Return [X, Y] of the center of cell containing provided text 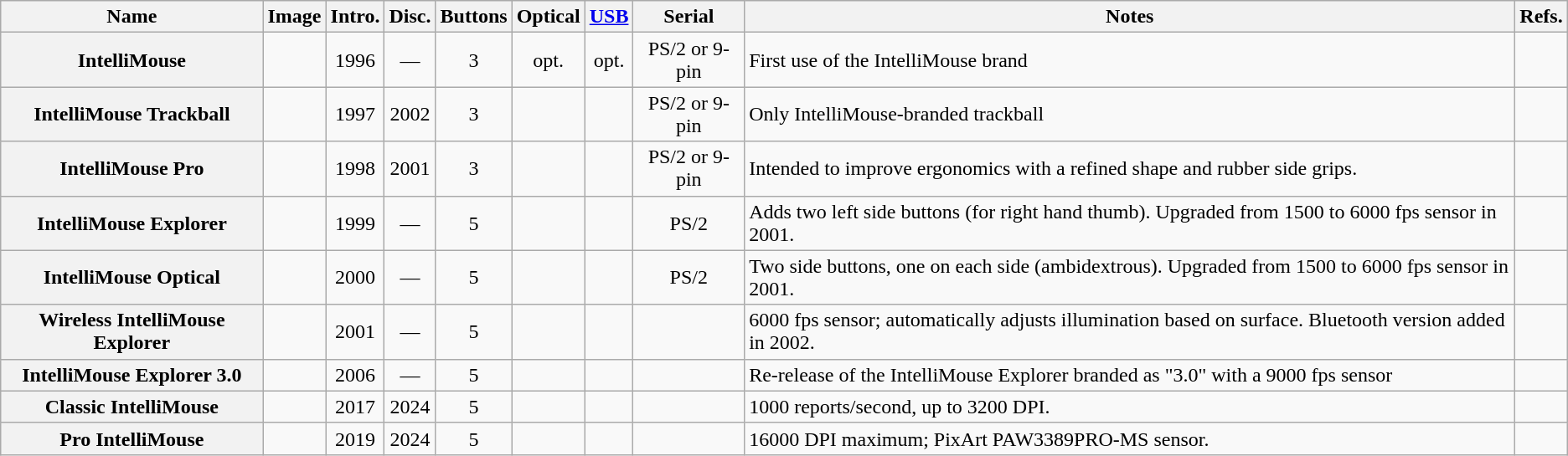
Refs. [1541, 17]
Intro. [355, 17]
IntelliMouse Trackball [132, 114]
IntelliMouse Optical [132, 278]
1998 [355, 169]
1997 [355, 114]
Serial [689, 17]
USB [609, 17]
2002 [410, 114]
First use of the IntelliMouse brand [1130, 60]
Only IntelliMouse-branded trackball [1130, 114]
1000 reports/second, up to 3200 DPI. [1130, 407]
IntelliMouse Explorer [132, 223]
Intended to improve ergonomics with a refined shape and rubber side grips. [1130, 169]
Adds two left side buttons (for right hand thumb). Upgraded from 1500 to 6000 fps sensor in 2001. [1130, 223]
Disc. [410, 17]
Name [132, 17]
IntelliMouse Explorer 3.0 [132, 375]
6000 fps sensor; automatically adjusts illumination based on surface. Bluetooth version added in 2002. [1130, 331]
Image [295, 17]
2000 [355, 278]
Wireless IntelliMouse Explorer [132, 331]
Notes [1130, 17]
Buttons [474, 17]
1996 [355, 60]
Re-release of the IntelliMouse Explorer branded as "3.0" with a 9000 fps sensor [1130, 375]
IntelliMouse Pro [132, 169]
Optical [548, 17]
2017 [355, 407]
Classic IntelliMouse [132, 407]
1999 [355, 223]
16000 DPI maximum; PixArt PAW3389PRO-MS sensor. [1130, 438]
Two side buttons, one on each side (ambidextrous). Upgraded from 1500 to 6000 fps sensor in 2001. [1130, 278]
2006 [355, 375]
2019 [355, 438]
Pro IntelliMouse [132, 438]
IntelliMouse [132, 60]
